Detect which cell encompasses the target text, then output its [x, y] center coordinate. 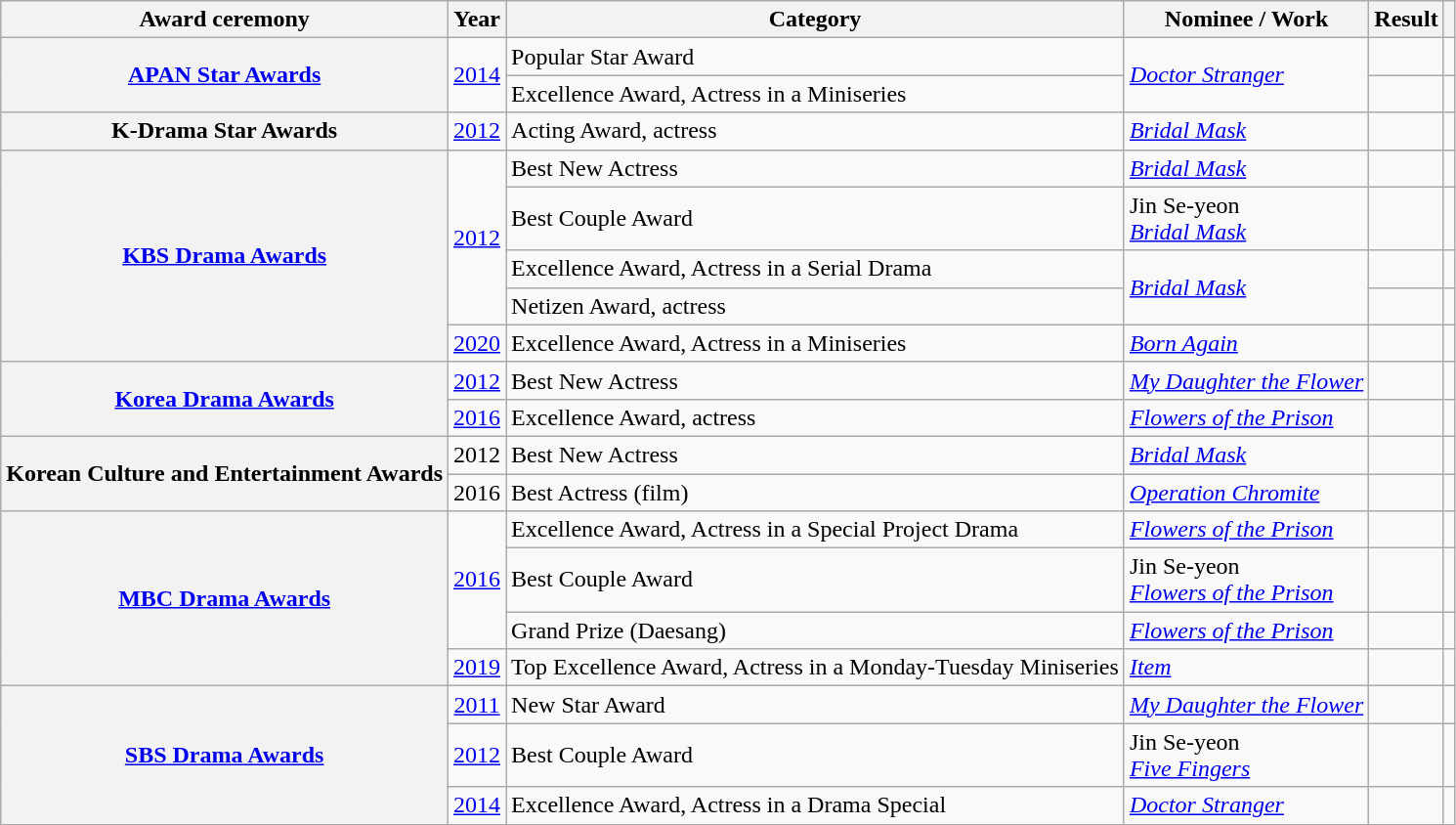
Korea Drama Awards [225, 399]
Top Excellence Award, Actress in a Monday-Tuesday Miniseries [815, 668]
Nominee / Work [1246, 20]
KBS Drama Awards [225, 256]
Excellence Award, actress [815, 417]
K-Drama Star Awards [225, 131]
Popular Star Award [815, 57]
Jin Se-yeon Bridal Mask [1246, 219]
New Star Award [815, 705]
Excellence Award, Actress in a Serial Drama [815, 269]
Korean Culture and Entertainment Awards [225, 473]
2019 [477, 668]
Year [477, 20]
Excellence Award, Actress in a Special Project Drama [815, 530]
Excellence Award, Actress in a Drama Special [815, 805]
Grand Prize (Daesang) [815, 630]
Born Again [1246, 343]
SBS Drama Awards [225, 755]
Category [815, 20]
Jin Se-yeon Five Fingers [1246, 755]
Jin Se-yeon Flowers of the Prison [1246, 581]
Acting Award, actress [815, 131]
Best Actress (film) [815, 492]
APAN Star Awards [225, 75]
Item [1246, 668]
Operation Chromite [1246, 492]
Award ceremony [225, 20]
MBC Drama Awards [225, 598]
Netizen Award, actress [815, 306]
2011 [477, 705]
Result [1406, 20]
2020 [477, 343]
